Output the (X, Y) coordinate of the center of the cell containing the given text.  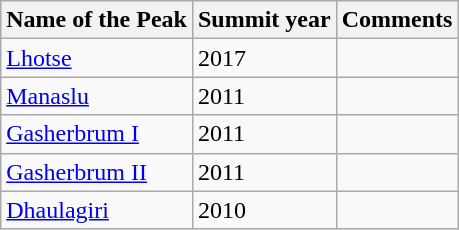
Name of the Peak (97, 20)
Summit year (264, 20)
Gasherbrum I (97, 134)
2017 (264, 58)
Gasherbrum II (97, 172)
Comments (397, 20)
Manaslu (97, 96)
Dhaulagiri (97, 210)
2010 (264, 210)
Lhotse (97, 58)
